Identify which cell holds the provided text, then report its (x, y) central coordinate. 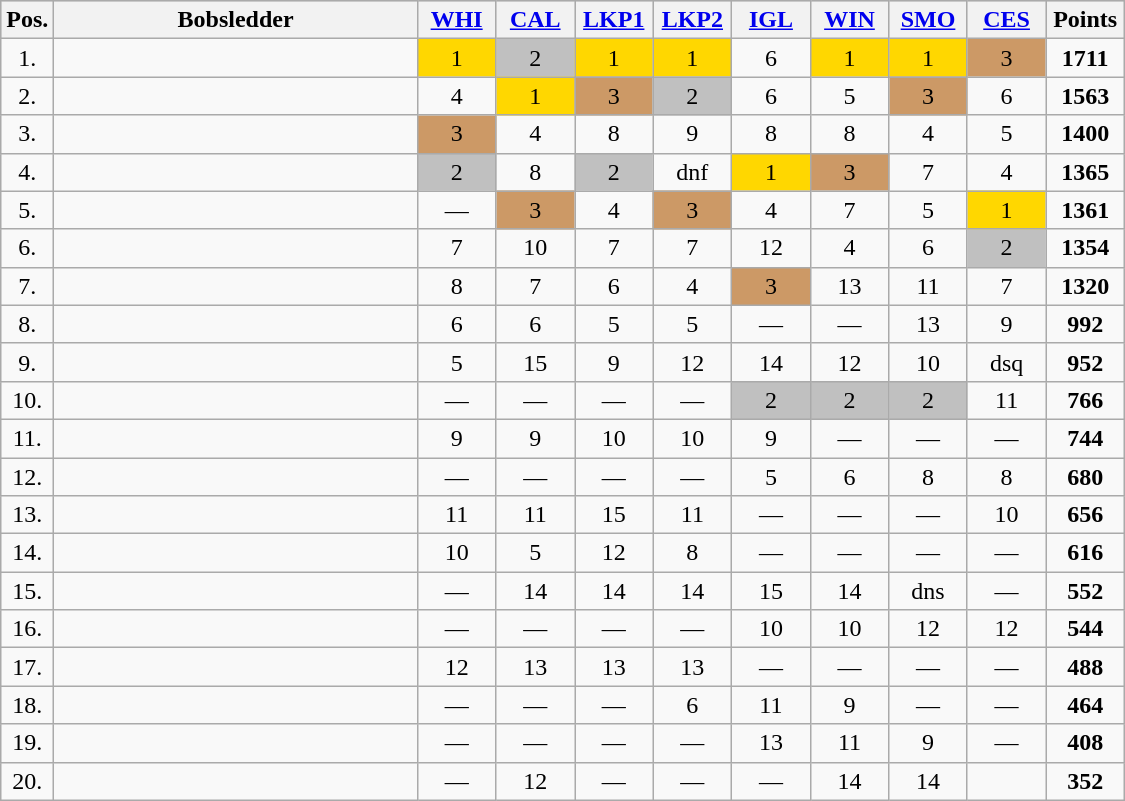
8. (28, 324)
18. (28, 705)
1711 (1086, 58)
680 (1086, 477)
IGL (772, 20)
5. (28, 210)
544 (1086, 629)
WHI (456, 20)
992 (1086, 324)
11. (28, 438)
408 (1086, 743)
1400 (1086, 134)
6. (28, 248)
SMO (928, 20)
616 (1086, 553)
3. (28, 134)
1563 (1086, 96)
13. (28, 515)
14. (28, 553)
Bobsledder (236, 20)
4. (28, 172)
10. (28, 400)
2. (28, 96)
7. (28, 286)
dsq (1006, 362)
1354 (1086, 248)
LKP2 (692, 20)
1320 (1086, 286)
1365 (1086, 172)
488 (1086, 667)
19. (28, 743)
LKP1 (614, 20)
1. (28, 58)
1361 (1086, 210)
Pos. (28, 20)
dns (928, 591)
16. (28, 629)
552 (1086, 591)
656 (1086, 515)
WIN (850, 20)
20. (28, 781)
352 (1086, 781)
766 (1086, 400)
Points (1086, 20)
dnf (692, 172)
17. (28, 667)
9. (28, 362)
CES (1006, 20)
464 (1086, 705)
15. (28, 591)
12. (28, 477)
744 (1086, 438)
952 (1086, 362)
CAL (536, 20)
